Output the [x, y] coordinate of the center of the cell containing the given text.  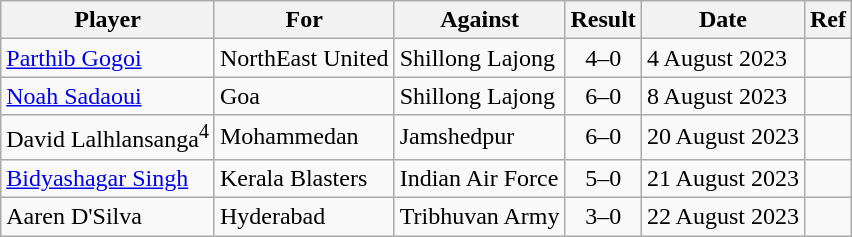
21 August 2023 [722, 178]
Against [480, 20]
Kerala Blasters [304, 178]
5–0 [603, 178]
Jamshedpur [480, 138]
Date [722, 20]
Noah Sadaoui [108, 96]
Aaren D'Silva [108, 217]
Indian Air Force [480, 178]
Goa [304, 96]
For [304, 20]
Result [603, 20]
Mohammedan [304, 138]
4 August 2023 [722, 58]
Bidyashagar Singh [108, 178]
20 August 2023 [722, 138]
Ref [828, 20]
David Lalhlansanga4 [108, 138]
8 August 2023 [722, 96]
Player [108, 20]
Hyderabad [304, 217]
Tribhuvan Army [480, 217]
NorthEast United [304, 58]
22 August 2023 [722, 217]
4–0 [603, 58]
3–0 [603, 217]
Parthib Gogoi [108, 58]
